Scan for the cell matching the given text and deliver its (X, Y) coordinate at center. 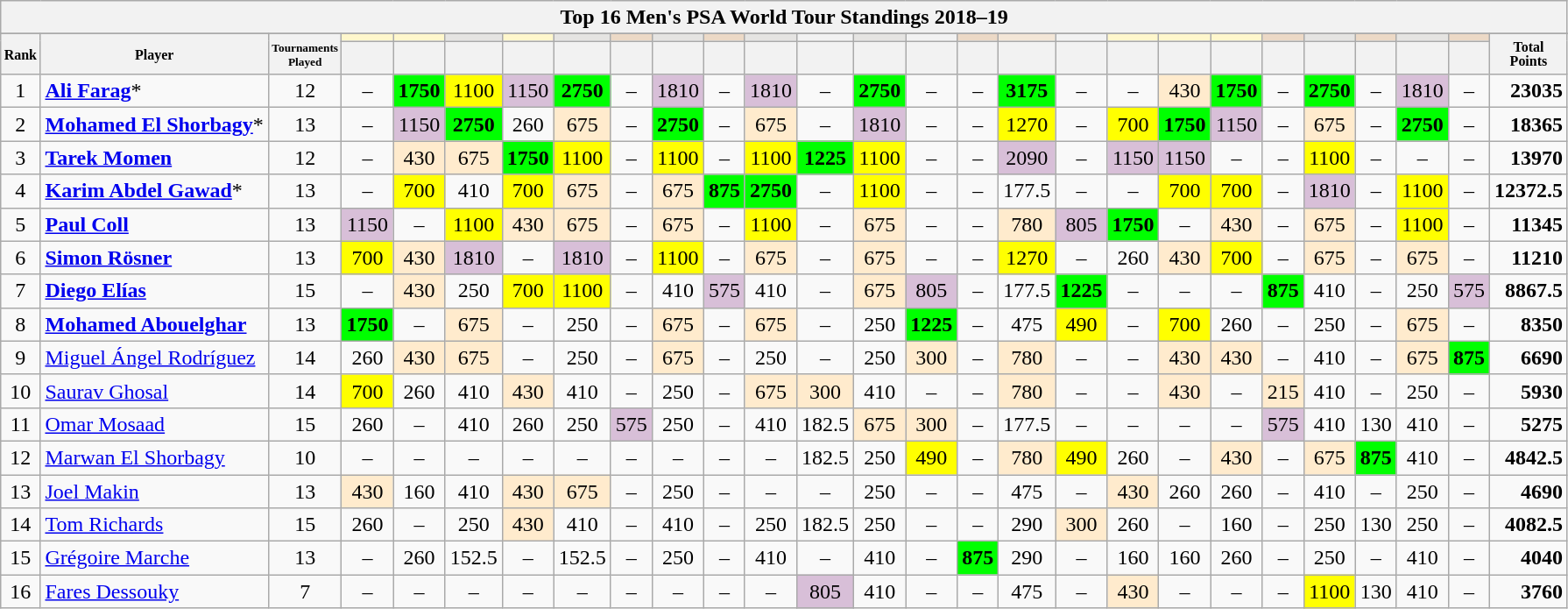
8 (21, 324)
TotalPoints (1528, 54)
4040 (1528, 558)
23035 (1528, 91)
5275 (1528, 424)
18365 (1528, 124)
TournamentsPlayed (305, 54)
Tarek Momen (154, 158)
4082.5 (1528, 525)
Ali Farag* (154, 91)
11345 (1528, 224)
Saurav Ghosal (154, 391)
Miguel Ángel Rodríguez (154, 358)
215 (1282, 391)
5 (21, 224)
Mohamed Abouelghar (154, 324)
4842.5 (1528, 457)
Marwan El Shorbagy (154, 457)
11210 (1528, 258)
3 (21, 158)
4 (21, 191)
1 (21, 91)
3760 (1528, 591)
3175 (1027, 91)
13970 (1528, 158)
Tom Richards (154, 525)
Diego Elías (154, 291)
16 (21, 591)
Rank (21, 54)
2090 (1027, 158)
2 (21, 124)
11 (21, 424)
8350 (1528, 324)
Joel Makin (154, 492)
Player (154, 54)
Omar Mosaad (154, 424)
Paul Coll (154, 224)
Fares Dessouky (154, 591)
Simon Rösner (154, 258)
Karim Abdel Gawad* (154, 191)
4690 (1528, 492)
5930 (1528, 391)
9 (21, 358)
6690 (1528, 358)
8867.5 (1528, 291)
Grégoire Marche (154, 558)
Top 16 Men's PSA World Tour Standings 2018–19 (785, 18)
Mohamed El Shorbagy* (154, 124)
6 (21, 258)
12372.5 (1528, 191)
